Scan for the cell matching the given text and deliver its (x, y) coordinate at center. 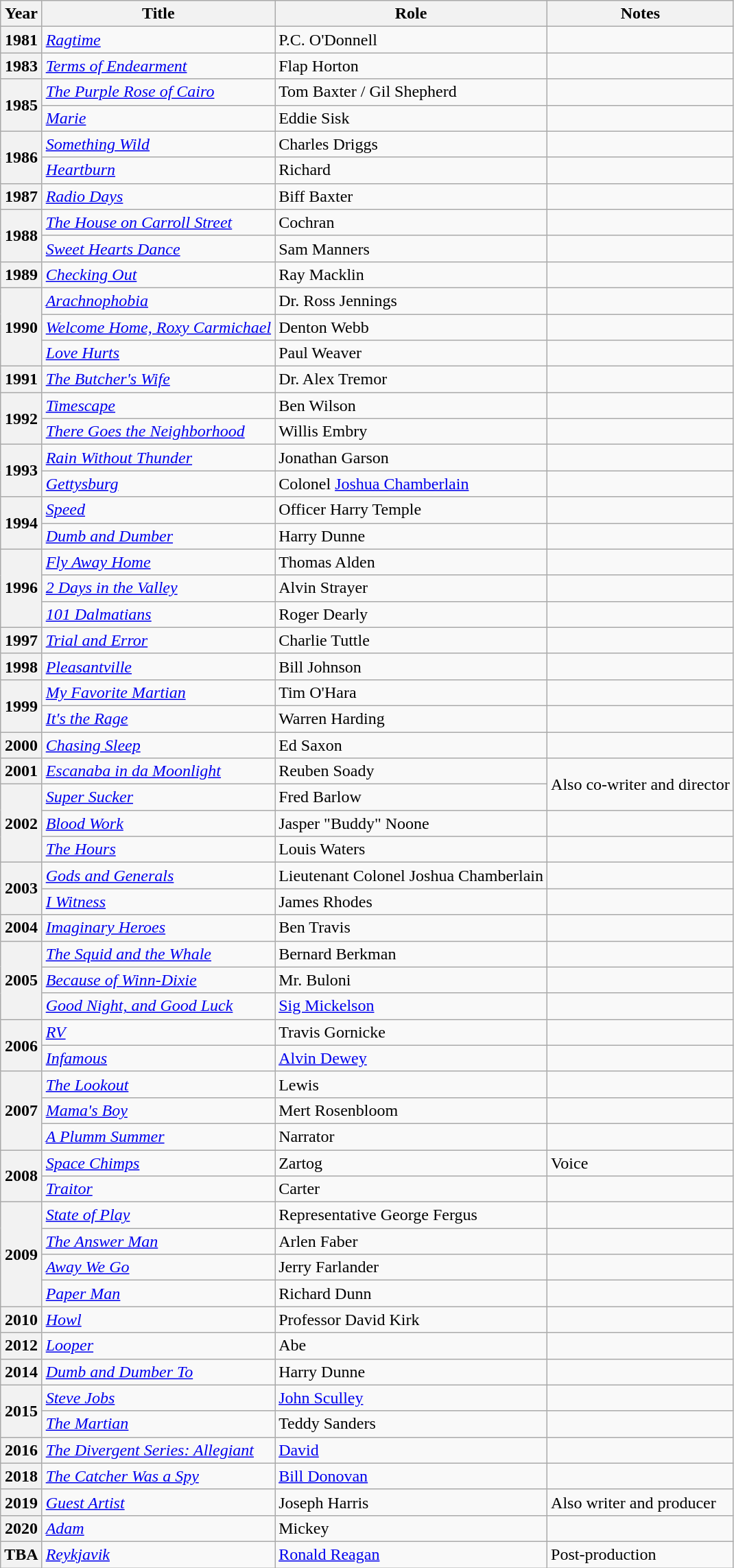
1987 (21, 196)
Eddie Sisk (412, 118)
1986 (21, 157)
Colonel Joshua Chamberlain (412, 484)
The Squid and the Whale (158, 954)
Arlen Faber (412, 1241)
Officer Harry Temple (412, 510)
Travis Gornicke (412, 1032)
1997 (21, 640)
1989 (21, 274)
2000 (21, 745)
2008 (21, 1176)
Ray Macklin (412, 274)
Louis Waters (412, 850)
Heartburn (158, 170)
Fly Away Home (158, 562)
Dumb and Dumber (158, 536)
Radio Days (158, 196)
Pleasantville (158, 666)
Warren Harding (412, 718)
Something Wild (158, 144)
Title (158, 14)
Good Night, and Good Luck (158, 1006)
2016 (21, 1450)
Lewis (412, 1084)
1992 (21, 419)
1991 (21, 379)
Super Sucker (158, 797)
The House on Carroll Street (158, 222)
2015 (21, 1411)
Jasper "Buddy" Noone (412, 823)
Chasing Sleep (158, 745)
Imaginary Heroes (158, 928)
Traitor (158, 1189)
Role (412, 14)
Gods and Generals (158, 876)
1994 (21, 523)
Ed Saxon (412, 745)
Abe (412, 1346)
John Sculley (412, 1398)
Dr. Alex Tremor (412, 379)
Ben Travis (412, 928)
Welcome Home, Roxy Carmichael (158, 327)
Roger Dearly (412, 614)
Cochran (412, 222)
Adam (158, 1528)
Howl (158, 1320)
The Catcher Was a Spy (158, 1476)
Post-production (641, 1554)
Tim O'Hara (412, 692)
Fred Barlow (412, 797)
2009 (21, 1254)
Sweet Hearts Dance (158, 248)
Arachnophobia (158, 301)
1993 (21, 471)
Guest Artist (158, 1502)
1998 (21, 666)
Terms of Endearment (158, 66)
Jonathan Garson (412, 458)
Richard Dunn (412, 1294)
A Plumm Summer (158, 1136)
2012 (21, 1346)
Denton Webb (412, 327)
It's the Rage (158, 718)
Mama's Boy (158, 1110)
Sig Mickelson (412, 1006)
Alvin Strayer (412, 588)
Also co-writer and director (641, 784)
Jerry Farlander (412, 1267)
Reykjavik (158, 1554)
RV (158, 1032)
Trial and Error (158, 640)
Bill Johnson (412, 666)
Rain Without Thunder (158, 458)
Flap Horton (412, 66)
Love Hurts (158, 353)
2019 (21, 1502)
Willis Embry (412, 432)
Zartog (412, 1163)
Notes (641, 14)
The Hours (158, 850)
Carter (412, 1189)
Charlie Tuttle (412, 640)
Away We Go (158, 1267)
James Rhodes (412, 902)
Timescape (158, 406)
There Goes the Neighborhood (158, 432)
Thomas Alden (412, 562)
Ben Wilson (412, 406)
Representative George Fergus (412, 1215)
2 Days in the Valley (158, 588)
The Answer Man (158, 1241)
TBA (21, 1554)
Paper Man (158, 1294)
2004 (21, 928)
Looper (158, 1346)
Richard (412, 170)
Paul Weaver (412, 353)
Ragtime (158, 40)
2002 (21, 823)
Tom Baxter / Gil Shepherd (412, 92)
1999 (21, 705)
1988 (21, 235)
Also writer and producer (641, 1502)
Charles Driggs (412, 144)
My Favorite Martian (158, 692)
2010 (21, 1320)
The Purple Rose of Cairo (158, 92)
Reuben Soady (412, 771)
2005 (21, 980)
Gettysburg (158, 484)
David (412, 1450)
1996 (21, 588)
Voice (641, 1163)
2020 (21, 1528)
Dr. Ross Jennings (412, 301)
The Divergent Series: Allegiant (158, 1450)
The Martian (158, 1424)
Infamous (158, 1058)
Because of Winn-Dixie (158, 980)
Mert Rosenbloom (412, 1110)
Escanaba in da Moonlight (158, 771)
2018 (21, 1476)
The Butcher's Wife (158, 379)
Mr. Buloni (412, 980)
2007 (21, 1110)
2006 (21, 1045)
Narrator (412, 1136)
2003 (21, 889)
Sam Manners (412, 248)
Lieutenant Colonel Joshua Chamberlain (412, 876)
1985 (21, 105)
Blood Work (158, 823)
Bernard Berkman (412, 954)
1990 (21, 327)
Alvin Dewey (412, 1058)
Teddy Sanders (412, 1424)
Marie (158, 118)
I Witness (158, 902)
Year (21, 14)
Space Chimps (158, 1163)
Dumb and Dumber To (158, 1372)
Joseph Harris (412, 1502)
Steve Jobs (158, 1398)
Checking Out (158, 274)
1983 (21, 66)
Biff Baxter (412, 196)
The Lookout (158, 1084)
State of Play (158, 1215)
2001 (21, 771)
2014 (21, 1372)
P.C. O'Donnell (412, 40)
1981 (21, 40)
Bill Donovan (412, 1476)
101 Dalmatians (158, 614)
Mickey (412, 1528)
Professor David Kirk (412, 1320)
Ronald Reagan (412, 1554)
Speed (158, 510)
